Capture the cell that displays the provided text and extract its (X, Y) central coordinate. 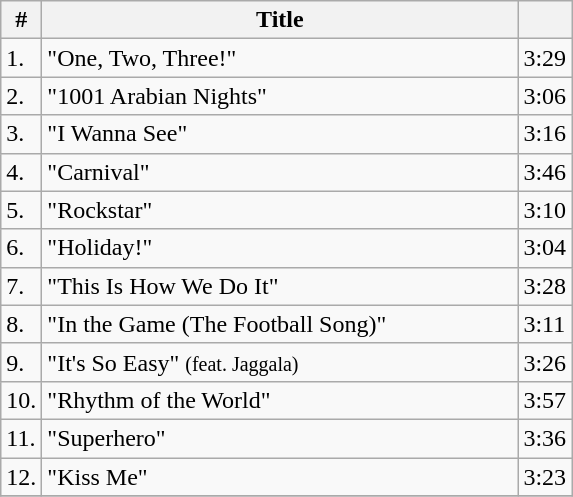
5. (22, 210)
3:23 (545, 477)
"It's So Easy" (feat. Jaggala) (280, 362)
"In the Game (The Football Song)" (280, 324)
"I Wanna See" (280, 134)
3. (22, 134)
1. (22, 58)
11. (22, 438)
3:26 (545, 362)
"1001 Arabian Nights" (280, 96)
3:04 (545, 248)
9. (22, 362)
3:29 (545, 58)
6. (22, 248)
"Superhero" (280, 438)
"Carnival" (280, 172)
3:11 (545, 324)
3:16 (545, 134)
4. (22, 172)
"Rockstar" (280, 210)
7. (22, 286)
3:36 (545, 438)
3:28 (545, 286)
3:57 (545, 400)
"Kiss Me" (280, 477)
"Holiday!" (280, 248)
12. (22, 477)
"Rhythm of the World" (280, 400)
"This Is How We Do It" (280, 286)
# (22, 20)
"One, Two, Three!" (280, 58)
Title (280, 20)
3:46 (545, 172)
10. (22, 400)
3:10 (545, 210)
8. (22, 324)
3:06 (545, 96)
2. (22, 96)
